Output the [x, y] coordinate of the center of the cell containing the given text.  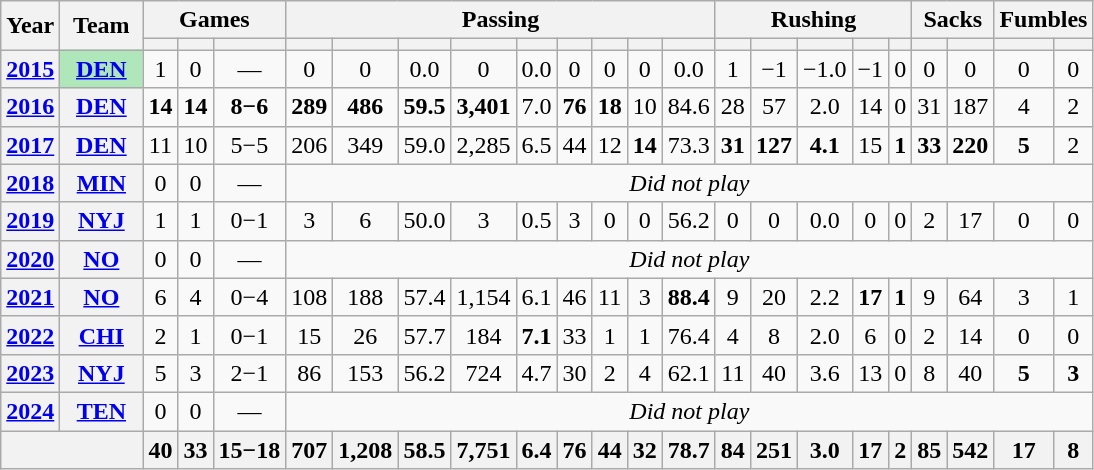
3.6 [824, 373]
MIN [102, 183]
58.5 [424, 449]
2019 [30, 221]
187 [970, 107]
7.0 [536, 107]
Rushing [813, 20]
1,208 [366, 449]
59.5 [424, 107]
78.7 [688, 449]
−1.0 [824, 69]
46 [574, 297]
15−18 [250, 449]
76.4 [688, 335]
108 [310, 297]
486 [366, 107]
73.3 [688, 145]
2020 [30, 259]
251 [774, 449]
724 [484, 373]
2021 [30, 297]
Games [214, 20]
542 [970, 449]
5−5 [250, 145]
2017 [30, 145]
18 [610, 107]
2.2 [824, 297]
2016 [30, 107]
6.4 [536, 449]
84.6 [688, 107]
84 [732, 449]
7.1 [536, 335]
Year [30, 26]
Sacks [953, 20]
153 [366, 373]
7,751 [484, 449]
3.0 [824, 449]
2022 [30, 335]
2018 [30, 183]
30 [574, 373]
0.5 [536, 221]
127 [774, 145]
64 [970, 297]
0−4 [250, 297]
12 [610, 145]
CHI [102, 335]
57.4 [424, 297]
1,154 [484, 297]
13 [870, 373]
88.4 [688, 297]
26 [366, 335]
32 [644, 449]
2024 [30, 411]
Team [102, 26]
4.1 [824, 145]
28 [732, 107]
4.7 [536, 373]
Fumbles [1044, 20]
59.0 [424, 145]
6.1 [536, 297]
2−1 [250, 373]
86 [310, 373]
707 [310, 449]
206 [310, 145]
349 [366, 145]
62.1 [688, 373]
2023 [30, 373]
85 [930, 449]
2,285 [484, 145]
TEN [102, 411]
8−6 [250, 107]
184 [484, 335]
289 [310, 107]
50.0 [424, 221]
220 [970, 145]
188 [366, 297]
20 [774, 297]
3,401 [484, 107]
Passing [501, 20]
2015 [30, 69]
57.7 [424, 335]
57 [774, 107]
6.5 [536, 145]
